Detect which cell encompasses the target text, then output its (X, Y) center coordinate. 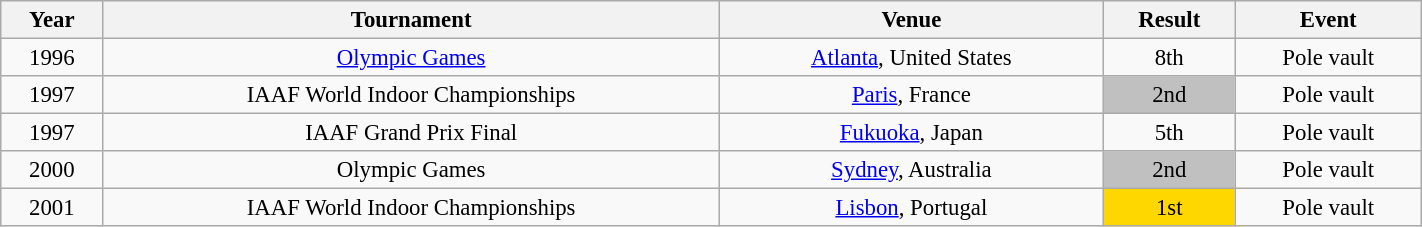
Event (1328, 20)
1996 (52, 58)
8th (1169, 58)
Tournament (412, 20)
2000 (52, 170)
Paris, France (911, 95)
5th (1169, 133)
IAAF Grand Prix Final (412, 133)
Fukuoka, Japan (911, 133)
1st (1169, 208)
2001 (52, 208)
Result (1169, 20)
Sydney, Australia (911, 170)
Atlanta, United States (911, 58)
Lisbon, Portugal (911, 208)
Venue (911, 20)
Year (52, 20)
